Locate the cell with the specified text and output its (x, y) center coordinate. 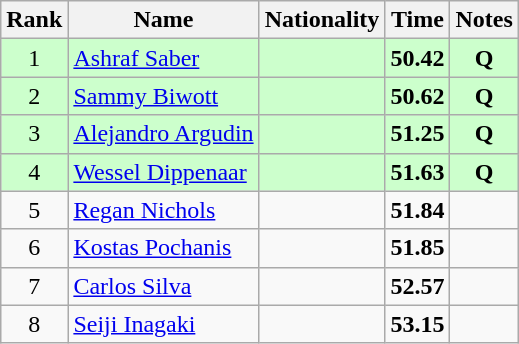
Name (164, 20)
Alejandro Argudin (164, 134)
Time (418, 20)
2 (34, 96)
Ashraf Saber (164, 58)
7 (34, 286)
Seiji Inagaki (164, 324)
51.63 (418, 172)
3 (34, 134)
6 (34, 248)
Sammy Biwott (164, 96)
8 (34, 324)
5 (34, 210)
51.84 (418, 210)
52.57 (418, 286)
4 (34, 172)
50.62 (418, 96)
53.15 (418, 324)
Wessel Dippenaar (164, 172)
51.85 (418, 248)
1 (34, 58)
Kostas Pochanis (164, 248)
Regan Nichols (164, 210)
Carlos Silva (164, 286)
Rank (34, 20)
Nationality (322, 20)
51.25 (418, 134)
50.42 (418, 58)
Notes (484, 20)
